Provide the [x, y] coordinate of the cell's center where the given text is located.  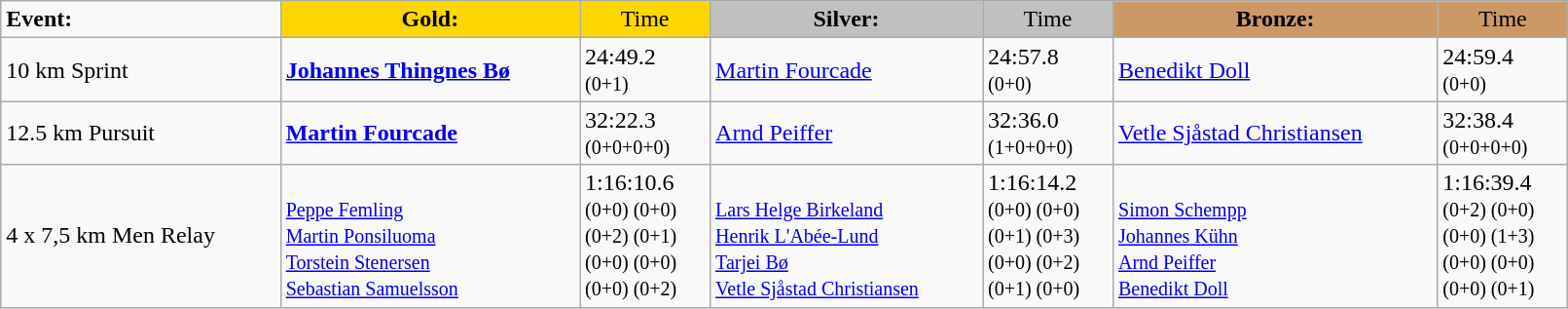
Benedikt Doll [1275, 70]
Peppe FemlingMartin PonsiluomaTorstein StenersenSebastian Samuelsson [430, 236]
Arnd Peiffer [847, 133]
Event: [140, 19]
4 x 7,5 km Men Relay [140, 236]
32:38.4(0+0+0+0) [1503, 133]
32:36.0(1+0+0+0) [1048, 133]
12.5 km Pursuit [140, 133]
Johannes Thingnes Bø [430, 70]
24:59.4(0+0) [1503, 70]
Simon SchemppJohannes KühnArnd PeifferBenedikt Doll [1275, 236]
1:16:14.2(0+0) (0+0)(0+1) (0+3)(0+0) (0+2)(0+1) (0+0) [1048, 236]
32:22.3(0+0+0+0) [645, 133]
10 km Sprint [140, 70]
Gold: [430, 19]
1:16:10.6(0+0) (0+0)(0+2) (0+1)(0+0) (0+0)(0+0) (0+2) [645, 236]
Lars Helge BirkelandHenrik L'Abée-LundTarjei BøVetle Sjåstad Christiansen [847, 236]
Vetle Sjåstad Christiansen [1275, 133]
24:57.8(0+0) [1048, 70]
1:16:39.4(0+2) (0+0)(0+0) (1+3)(0+0) (0+0)(0+0) (0+1) [1503, 236]
Silver: [847, 19]
24:49.2(0+1) [645, 70]
Bronze: [1275, 19]
